Scan for the cell matching the given text and deliver its (x, y) coordinate at center. 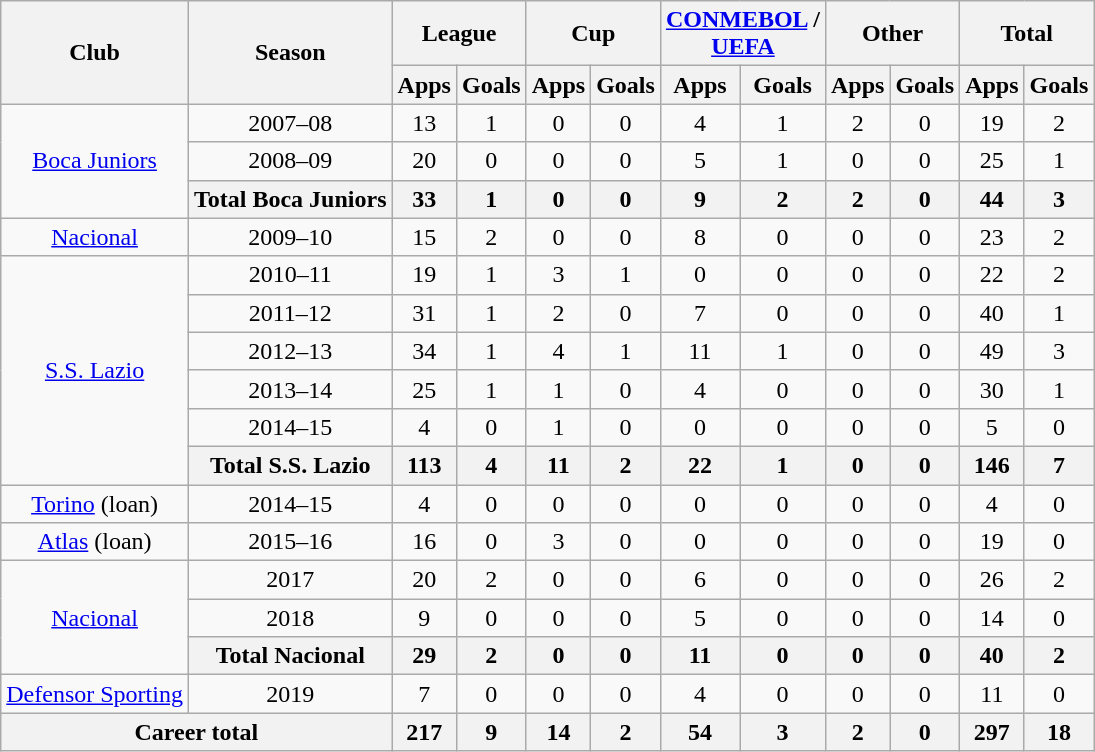
2019 (290, 694)
Season (290, 52)
8 (700, 237)
16 (424, 542)
Career total (196, 732)
Total S.S. Lazio (290, 465)
Total (1027, 34)
2018 (290, 618)
2013–14 (290, 389)
23 (992, 237)
15 (424, 237)
Defensor Sporting (95, 694)
Other (892, 34)
44 (992, 199)
113 (424, 465)
146 (992, 465)
Boca Juniors (95, 161)
31 (424, 313)
Club (95, 52)
2015–16 (290, 542)
13 (424, 123)
Atlas (loan) (95, 542)
2008–09 (290, 161)
2010–11 (290, 275)
CONMEBOL /UEFA (742, 34)
2011–12 (290, 313)
26 (992, 580)
33 (424, 199)
6 (700, 580)
29 (424, 656)
Cup (593, 34)
League (459, 34)
S.S. Lazio (95, 370)
49 (992, 351)
54 (700, 732)
2012–13 (290, 351)
2007–08 (290, 123)
217 (424, 732)
297 (992, 732)
2009–10 (290, 237)
2017 (290, 580)
Torino (loan) (95, 503)
Total Nacional (290, 656)
18 (1059, 732)
Total Boca Juniors (290, 199)
34 (424, 351)
30 (992, 389)
